Find where the given text appears and provide that cell's center as [x, y] coordinate. 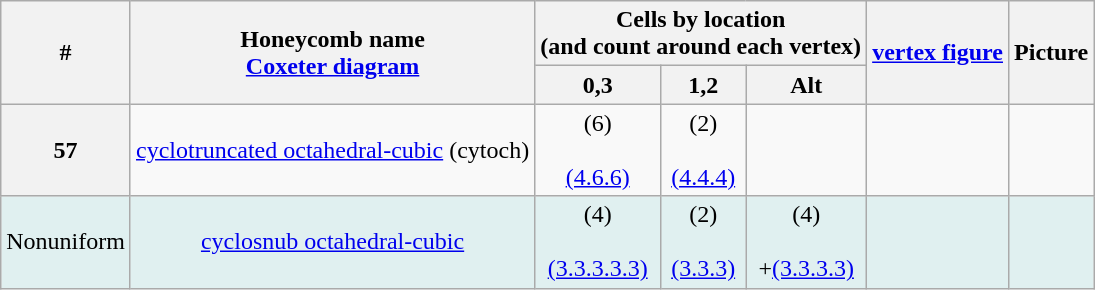
57 [66, 150]
(4)(3.3.3.3.3) [598, 242]
Honeycomb nameCoxeter diagram [332, 52]
Cells by location(and count around each vertex) [701, 34]
cyclotruncated octahedral-cubic (cytoch) [332, 150]
vertex figure [938, 52]
(2)(3.3.3) [704, 242]
# [66, 52]
(4)+(3.3.3.3) [806, 242]
(6)(4.6.6) [598, 150]
1,2 [704, 85]
Nonuniform [66, 242]
Alt [806, 85]
Picture [1052, 52]
cyclosnub octahedral-cubic [332, 242]
0,3 [598, 85]
(2)(4.4.4) [704, 150]
